From the cell containing the given text, extract its center point as (x, y) coordinate. 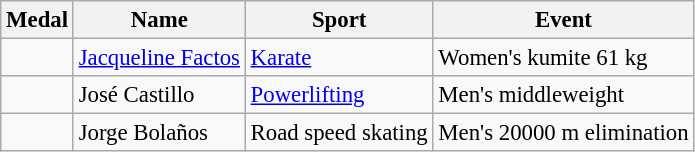
Karate (339, 58)
Name (159, 20)
Medal (38, 20)
Powerlifting (339, 95)
Jacqueline Factos (159, 58)
Sport (339, 20)
Women's kumite 61 kg (564, 58)
Men's 20000 m elimination (564, 133)
José Castillo (159, 95)
Event (564, 20)
Men's middleweight (564, 95)
Jorge Bolaños (159, 133)
Road speed skating (339, 133)
